Identify which cell holds the provided text, then report its [X, Y] central coordinate. 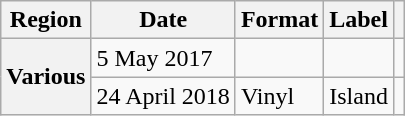
Date [163, 20]
Island [359, 96]
Label [359, 20]
5 May 2017 [163, 58]
24 April 2018 [163, 96]
Various [46, 77]
Vinyl [279, 96]
Region [46, 20]
Format [279, 20]
